Detect which cell encompasses the target text, then output its [X, Y] center coordinate. 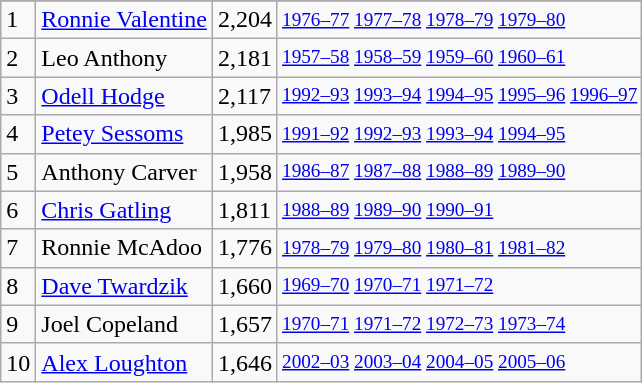
1,985 [244, 134]
1,657 [244, 324]
2 [18, 58]
Chris Gatling [124, 210]
1991–92 1992–93 1993–94 1994–95 [459, 134]
1992–93 1993–94 1994–95 1995–96 1996–97 [459, 96]
6 [18, 210]
9 [18, 324]
Dave Twardzik [124, 286]
2,181 [244, 58]
1,958 [244, 172]
1976–77 1977–78 1978–79 1979–80 [459, 20]
3 [18, 96]
1,660 [244, 286]
Alex Loughton [124, 362]
Ronnie Valentine [124, 20]
Ronnie McAdoo [124, 248]
7 [18, 248]
2,117 [244, 96]
10 [18, 362]
1988–89 1989–90 1990–91 [459, 210]
5 [18, 172]
Anthony Carver [124, 172]
8 [18, 286]
1,811 [244, 210]
1970–71 1971–72 1972–73 1973–74 [459, 324]
2002–03 2003–04 2004–05 2005–06 [459, 362]
1986–87 1987–88 1988–89 1989–90 [459, 172]
2,204 [244, 20]
1 [18, 20]
4 [18, 134]
Petey Sessoms [124, 134]
Odell Hodge [124, 96]
1969–70 1970–71 1971–72 [459, 286]
Joel Copeland [124, 324]
Leo Anthony [124, 58]
1,776 [244, 248]
1978–79 1979–80 1980–81 1981–82 [459, 248]
1,646 [244, 362]
1957–58 1958–59 1959–60 1960–61 [459, 58]
